Identify which cell holds the provided text, then report its (X, Y) central coordinate. 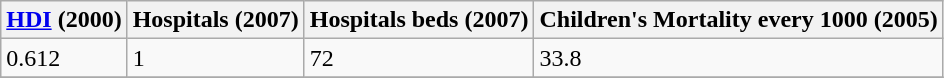
HDI (2000) (64, 20)
0.612 (64, 58)
72 (419, 58)
33.8 (738, 58)
1 (216, 58)
Hospitals (2007) (216, 20)
Children's Mortality every 1000 (2005) (738, 20)
Hospitals beds (2007) (419, 20)
